Determine the [X, Y] coordinate at the center of the cell enclosing the given text.  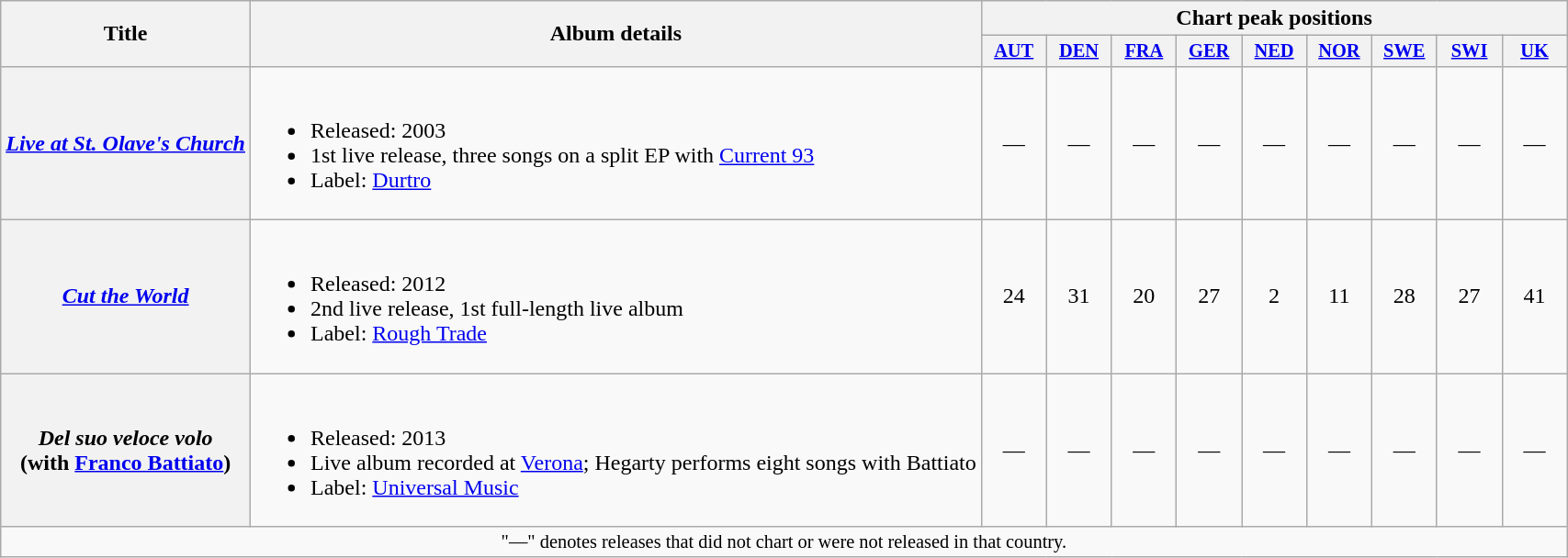
20 [1145, 297]
31 [1078, 297]
Chart peak positions [1274, 18]
NED [1275, 51]
Album details [615, 34]
NOR [1339, 51]
DEN [1078, 51]
24 [1014, 297]
"—" denotes releases that did not chart or were not released in that country. [784, 542]
Cut the World [126, 297]
28 [1404, 297]
GER [1209, 51]
UK [1534, 51]
41 [1534, 297]
Released: 2013Live album recorded at Verona; Hegarty performs eight songs with BattiatoLabel: Universal Music [615, 450]
Del suo veloce volo(with Franco Battiato) [126, 450]
FRA [1145, 51]
SWI [1470, 51]
AUT [1014, 51]
SWE [1404, 51]
Title [126, 34]
2 [1275, 297]
Live at St. Olave's Church [126, 143]
11 [1339, 297]
Released: 20122nd live release, 1st full-length live albumLabel: Rough Trade [615, 297]
Released: 20031st live release, three songs on a split EP with Current 93Label: Durtro [615, 143]
